From the cell containing the given text, extract its center point as (X, Y) coordinate. 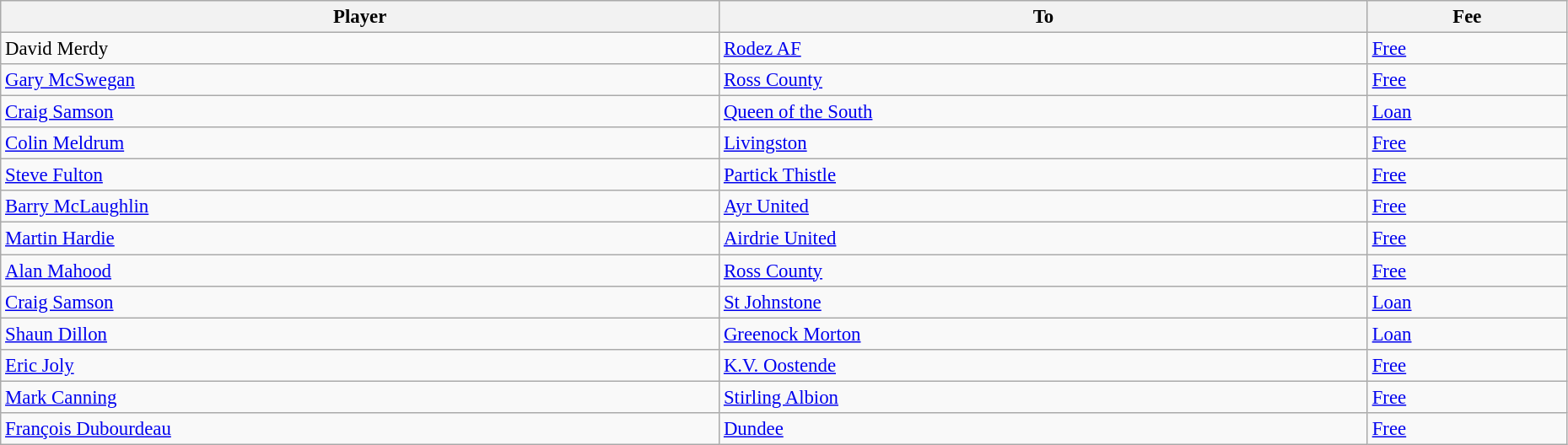
Rodez AF (1044, 49)
Gary McSwegan (360, 80)
Player (360, 17)
Barry McLaughlin (360, 206)
St Johnstone (1044, 302)
David Merdy (360, 49)
Airdrie United (1044, 239)
Eric Joly (360, 365)
Alan Mahood (360, 271)
Shaun Dillon (360, 334)
Fee (1467, 17)
K.V. Oostende (1044, 365)
Steve Fulton (360, 175)
Dundee (1044, 429)
Colin Meldrum (360, 143)
Stirling Albion (1044, 397)
Mark Canning (360, 397)
Partick Thistle (1044, 175)
Greenock Morton (1044, 334)
Ayr United (1044, 206)
François Dubourdeau (360, 429)
Martin Hardie (360, 239)
Queen of the South (1044, 112)
Livingston (1044, 143)
To (1044, 17)
